Provide the (X, Y) coordinate of the cell's center where the given text is located.  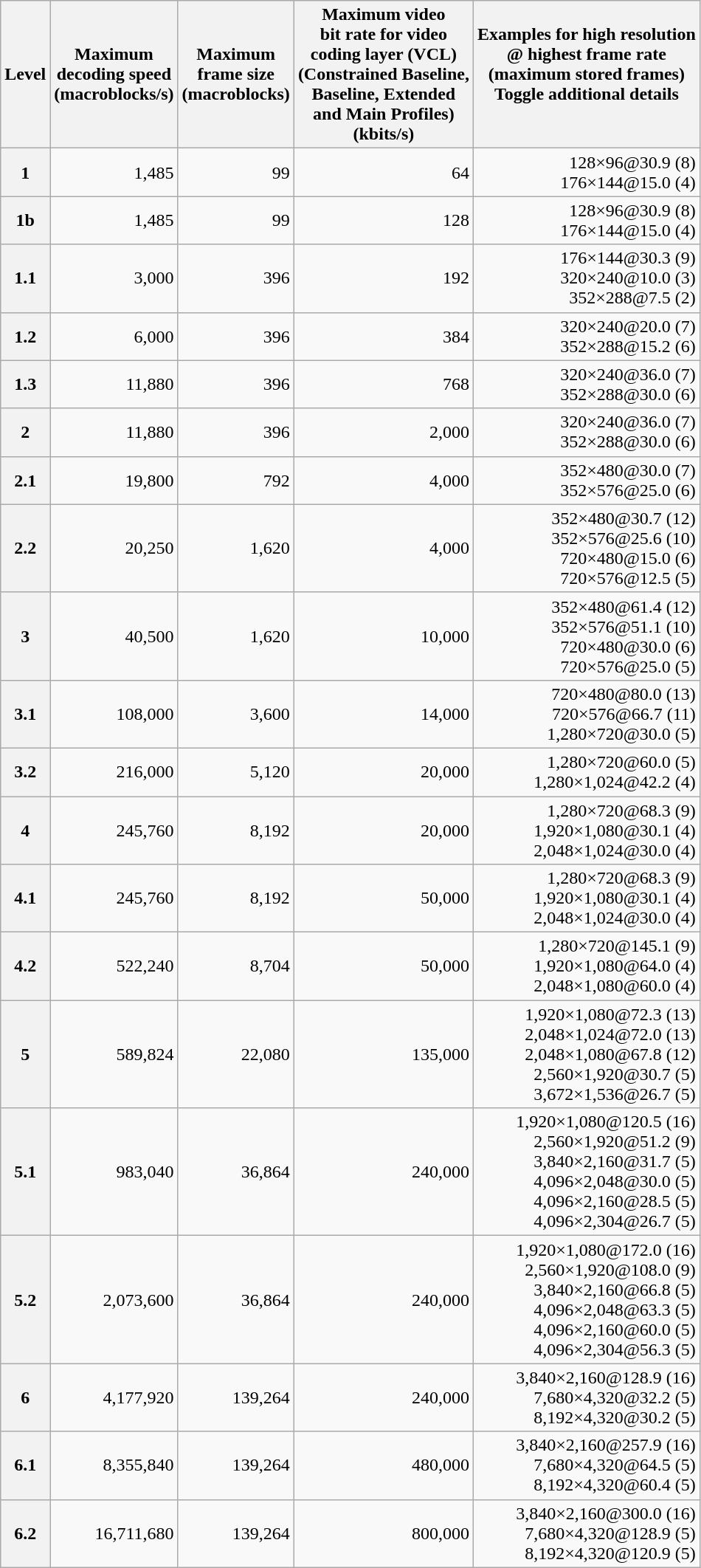
1b (25, 220)
4 (25, 830)
1.3 (25, 384)
720×480@80.0 (13)720×576@66.7 (11)1,280×720@30.0 (5) (586, 714)
1,280×720@60.0 (5)1,280×1,024@42.2 (4) (586, 772)
3,000 (114, 278)
800,000 (384, 1533)
983,040 (114, 1172)
3,840×2,160@128.9 (16)7,680×4,320@32.2 (5)8,192×4,320@30.2 (5) (586, 1397)
3.1 (25, 714)
3.2 (25, 772)
108,000 (114, 714)
768 (384, 384)
6.1 (25, 1465)
2.1 (25, 480)
792 (236, 480)
4.1 (25, 898)
2,000 (384, 433)
135,000 (384, 1054)
8,355,840 (114, 1465)
5.1 (25, 1172)
1 (25, 173)
Level (25, 75)
19,800 (114, 480)
20,250 (114, 548)
192 (384, 278)
6.2 (25, 1533)
320×240@20.0 (7)352×288@15.2 (6) (586, 337)
3,840×2,160@257.9 (16)7,680×4,320@64.5 (5)8,192×4,320@60.4 (5) (586, 1465)
3,840×2,160@300.0 (16)7,680×4,320@128.9 (5)8,192×4,320@120.9 (5) (586, 1533)
14,000 (384, 714)
16,711,680 (114, 1533)
2,073,600 (114, 1299)
5 (25, 1054)
352×480@30.7 (12)352×576@25.6 (10)720×480@15.0 (6)720×576@12.5 (5) (586, 548)
2.2 (25, 548)
6 (25, 1397)
589,824 (114, 1054)
Examples for high resolution@ highest frame rate(maximum stored frames) Toggle additional details (586, 75)
Maximumframe size(macroblocks) (236, 75)
4,177,920 (114, 1397)
1,920×1,080@172.0 (16)2,560×1,920@108.0 (9)3,840×2,160@66.8 (5)4,096×2,048@63.3 (5)4,096×2,160@60.0 (5)4,096×2,304@56.3 (5) (586, 1299)
1.2 (25, 337)
128 (384, 220)
2 (25, 433)
64 (384, 173)
3 (25, 636)
3,600 (236, 714)
1,920×1,080@72.3 (13)2,048×1,024@72.0 (13)2,048×1,080@67.8 (12)2,560×1,920@30.7 (5)3,672×1,536@26.7 (5) (586, 1054)
480,000 (384, 1465)
384 (384, 337)
4.2 (25, 966)
522,240 (114, 966)
1,920×1,080@120.5 (16)2,560×1,920@51.2 (9)3,840×2,160@31.7 (5)4,096×2,048@30.0 (5)4,096×2,160@28.5 (5)4,096×2,304@26.7 (5) (586, 1172)
1.1 (25, 278)
Maximum videobit rate for videocoding layer (VCL) (Constrained Baseline,Baseline, Extendedand Main Profiles)(kbits/s) (384, 75)
Maximumdecoding speed(macroblocks/s) (114, 75)
40,500 (114, 636)
22,080 (236, 1054)
10,000 (384, 636)
6,000 (114, 337)
352×480@61.4 (12)352×576@51.1 (10)720×480@30.0 (6)720×576@25.0 (5) (586, 636)
1,280×720@145.1 (9)1,920×1,080@64.0 (4)2,048×1,080@60.0 (4) (586, 966)
176×144@30.3 (9)320×240@10.0 (3)352×288@7.5 (2) (586, 278)
216,000 (114, 772)
8,704 (236, 966)
352×480@30.0 (7)352×576@25.0 (6) (586, 480)
5.2 (25, 1299)
5,120 (236, 772)
